Provide the [X, Y] coordinate of the cell's center where the given text is located.  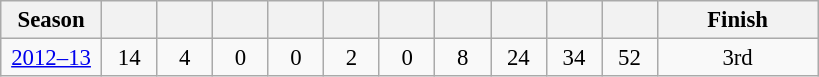
2 [352, 58]
2012–13 [52, 58]
3rd [738, 58]
24 [518, 58]
4 [185, 58]
8 [463, 58]
Season [52, 20]
14 [129, 58]
52 [630, 58]
34 [574, 58]
Finish [738, 20]
